Find where the given text appears and provide that cell's center as [x, y] coordinate. 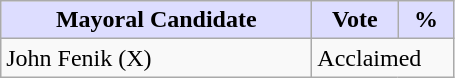
John Fenik (X) [156, 58]
Mayoral Candidate [156, 20]
Vote [355, 20]
Acclaimed [383, 58]
% [426, 20]
